Pinpoint the cell where the given text exists, returning its [x, y] midpoint coordinate. 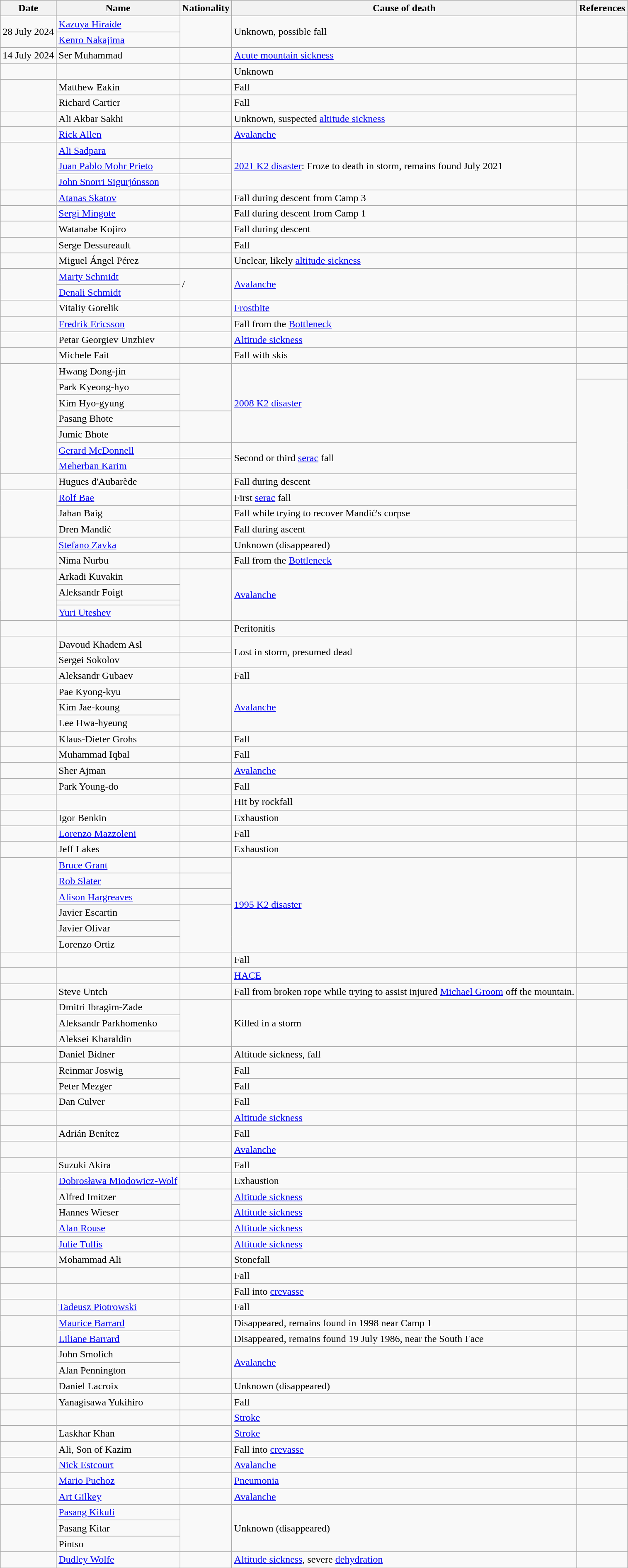
Park Young-do [118, 786]
Name [118, 8]
Gerard McDonnell [118, 450]
Unclear, likely altitude sickness [404, 261]
Altitude sickness, severe dehydration [404, 1560]
Suzuki Akira [118, 1165]
Stefano Zavka [118, 545]
2021 K2 disaster: Froze to death in storm, remains found July 2021 [404, 166]
Acute mountain sickness [404, 56]
Yanagisawa Yukihiro [118, 1402]
Second or third serac fall [404, 458]
Javier Olivar [118, 928]
Nima Nurbu [118, 561]
Michele Fait [118, 355]
Watanabe Kojiro [118, 229]
Pneumonia [404, 1481]
Marty Schmidt [118, 277]
Altitude sickness, fall [404, 1055]
2008 K2 disaster [404, 403]
Lorenzo Ortiz [118, 944]
Date [28, 8]
Meherban Karim [118, 466]
Unknown [404, 71]
Pintso [118, 1544]
Rolf Bae [118, 498]
Tadeusz Piotrowski [118, 1307]
Nick Estcourt [118, 1465]
28 July 2024 [28, 32]
Serge Dessureault [118, 245]
Dren Mandić [118, 529]
References [602, 8]
Dobrosława Miodowicz-Wolf [118, 1181]
Igor Benkin [118, 818]
Aleksei Kharaldin [118, 1039]
Stonefall [404, 1260]
Ali, Son of Kazim [118, 1449]
Kim Hyo-gyung [118, 403]
Dudley Wolfe [118, 1560]
Daniel Lacroix [118, 1386]
Aleksandr Foigt [118, 592]
Daniel Bidner [118, 1055]
Arkadi Kuvakin [118, 576]
1995 K2 disaster [404, 904]
Matthew Eakin [118, 87]
Laskhar Khan [118, 1433]
Pasang Bhote [118, 418]
Rob Slater [118, 881]
Nationality [206, 8]
Denali Schmidt [118, 292]
Mohammad Ali [118, 1260]
Bruce Grant [118, 865]
Alan Pennington [118, 1370]
Fall while trying to recover Mandić's corpse [404, 513]
Javier Escartin [118, 912]
Klaus-Dieter Grohs [118, 739]
Jeff Lakes [118, 849]
Mario Puchoz [118, 1481]
Miguel Ángel Pérez [118, 261]
Pasang Kitar [118, 1528]
Pae Kyong-kyu [118, 691]
Park Kyeong-hyo [118, 387]
Davoud Khadem Asl [118, 644]
Lost in storm, presumed dead [404, 652]
Aleksandr Gubaev [118, 676]
Maurice Barrard [118, 1323]
Reinmar Joswig [118, 1070]
Sher Ajman [118, 771]
Art Gilkey [118, 1497]
Fall during descent from Camp 1 [404, 214]
Ali Akbar Sakhi [118, 119]
John Snorri Sigurjónsson [118, 182]
First serac fall [404, 498]
Petar Georgiev Unzhiev [118, 340]
Ali Sadpara [118, 150]
Disappeared, remains found 19 July 1986, near the South Face [404, 1339]
John Smolich [118, 1354]
Atanas Skatov [118, 198]
Jahan Baig [118, 513]
Hit by rockfall [404, 802]
Dmitri Ibragim-Zade [118, 1007]
Cause of death [404, 8]
Steve Untch [118, 992]
Frostbite [404, 308]
Kim Jae-koung [118, 707]
Yuri Uteshev [118, 613]
Aleksandr Parkhomenko [118, 1023]
Juan Pablo Mohr Prieto [118, 166]
Fredrik Ericsson [118, 324]
Unknown, suspected altitude sickness [404, 119]
Dan Culver [118, 1102]
Unknown, possible fall [404, 32]
Fall during ascent [404, 529]
Hwang Dong-jin [118, 371]
Hannes Wieser [118, 1213]
Lee Hwa-hyeung [118, 723]
Julie Tullis [118, 1244]
Peritonitis [404, 628]
Richard Cartier [118, 103]
Vitaliy Gorelik [118, 308]
Hugues d'Aubarède [118, 482]
Fall from broken rope while trying to assist injured Michael Groom off the mountain. [404, 992]
Jumic Bhote [118, 434]
Fall during descent from Camp 3 [404, 198]
Pasang Kikuli [118, 1512]
Alfred Imitzer [118, 1196]
Peter Mezger [118, 1086]
14 July 2024 [28, 56]
Disappeared, remains found in 1998 near Camp 1 [404, 1323]
Adrián Benítez [118, 1133]
Alison Hargreaves [118, 897]
Ser Muhammad [118, 56]
Lorenzo Mazzoleni [118, 834]
HACE [404, 976]
Liliane Barrard [118, 1339]
Kenro Nakajima [118, 40]
Alan Rouse [118, 1228]
Rick Allen [118, 134]
Fall with skis [404, 355]
Killed in a storm [404, 1023]
Sergi Mingote [118, 214]
/ [206, 284]
Sergei Sokolov [118, 660]
Kazuya Hiraide [118, 24]
Muhammad Iqbal [118, 755]
